Scan for the cell matching the given text and deliver its (X, Y) coordinate at center. 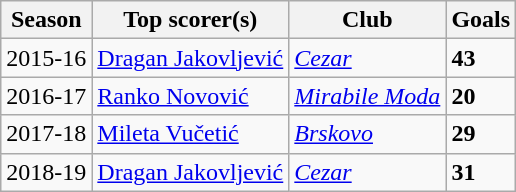
Top scorer(s) (190, 20)
20 (481, 96)
43 (481, 58)
2017-18 (46, 134)
29 (481, 134)
31 (481, 172)
2015-16 (46, 58)
Ranko Novović (190, 96)
2018-19 (46, 172)
Season (46, 20)
Brskovo (368, 134)
2016-17 (46, 96)
Club (368, 20)
Goals (481, 20)
Mirabile Moda (368, 96)
Mileta Vučetić (190, 134)
